Identify which cell holds the provided text, then report its (x, y) central coordinate. 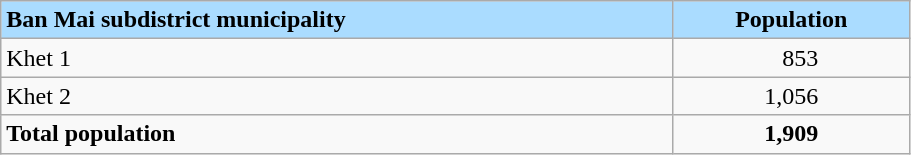
Khet 1 (337, 58)
Khet 2 (337, 96)
1,909 (791, 134)
Total population (337, 134)
1,056 (791, 96)
853 (791, 58)
Ban Mai subdistrict municipality (337, 20)
Population (791, 20)
